For the text-containing cell, return its midpoint in [X, Y] coordinate format. 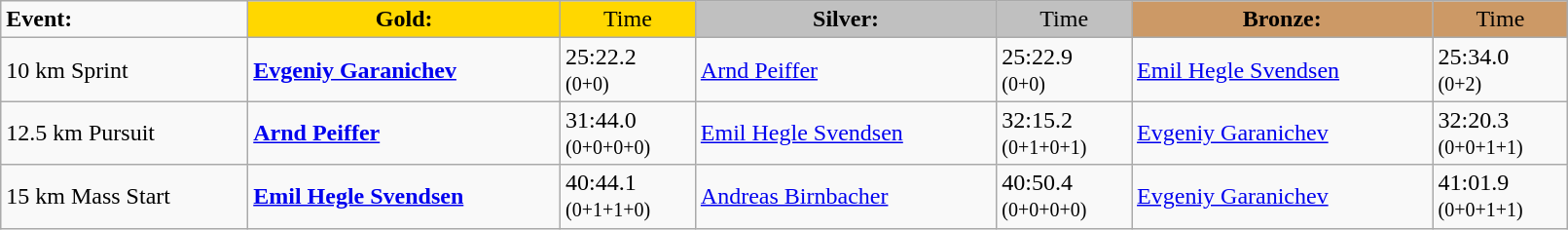
32:15.2(0+1+0+1) [1065, 133]
Silver: [845, 19]
41:01.9(0+0+1+1) [1501, 197]
40:44.1(0+1+1+0) [629, 197]
25:22.2(0+0) [629, 70]
Gold: [405, 19]
15 km Mass Start [125, 197]
Andreas Birnbacher [845, 197]
32:20.3(0+0+1+1) [1501, 133]
40:50.4(0+0+0+0) [1065, 197]
12.5 km Pursuit [125, 133]
25:34.0(0+2) [1501, 70]
Event: [125, 19]
31:44.0(0+0+0+0) [629, 133]
25:22.9(0+0) [1065, 70]
Bronze: [1283, 19]
10 km Sprint [125, 70]
